From the cell containing the given text, extract its center point as [X, Y] coordinate. 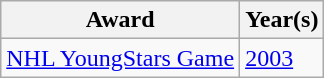
2003 [282, 58]
Award [120, 20]
NHL YoungStars Game [120, 58]
Year(s) [282, 20]
